Determine the [x, y] coordinate at the center of the cell enclosing the given text.  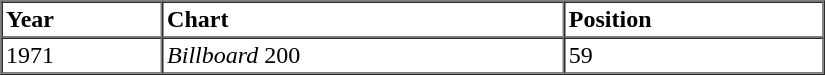
Billboard 200 [364, 56]
Chart [364, 20]
Position [694, 20]
59 [694, 56]
1971 [82, 56]
Year [82, 20]
